Capture the cell that displays the provided text and extract its (x, y) central coordinate. 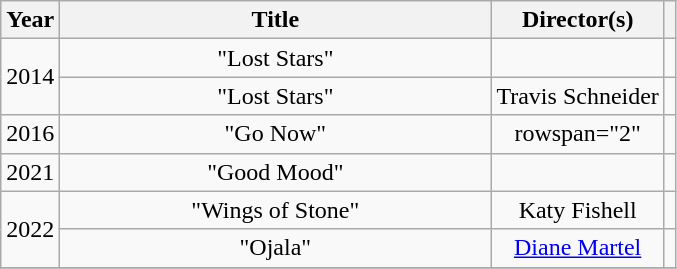
2014 (30, 77)
rowspan="2" (578, 134)
2016 (30, 134)
"Ojala" (276, 248)
Diane Martel (578, 248)
"Go Now" (276, 134)
Katy Fishell (578, 210)
2021 (30, 172)
"Wings of Stone" (276, 210)
"Good Mood" (276, 172)
Year (30, 20)
Title (276, 20)
Director(s) (578, 20)
Travis Schneider (578, 96)
2022 (30, 229)
